For the text-containing cell, return its midpoint in (x, y) coordinate format. 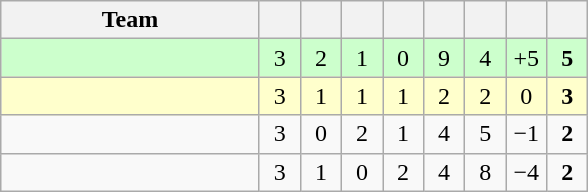
−4 (526, 172)
+5 (526, 58)
Team (130, 20)
9 (444, 58)
−1 (526, 134)
8 (486, 172)
